Return the (x, y) coordinate for the center point of the cell that contains the specified text.  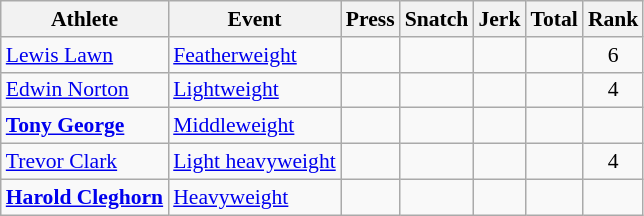
Athlete (84, 19)
Edwin Norton (84, 90)
Press (370, 19)
Total (554, 19)
Snatch (437, 19)
Event (254, 19)
Heavyweight (254, 197)
Rank (614, 19)
Middleweight (254, 126)
Featherweight (254, 55)
6 (614, 55)
Tony George (84, 126)
Lightweight (254, 90)
Light heavyweight (254, 162)
Lewis Lawn (84, 55)
Harold Cleghorn (84, 197)
Trevor Clark (84, 162)
Jerk (499, 19)
